Detect which cell encompasses the target text, then output its (X, Y) center coordinate. 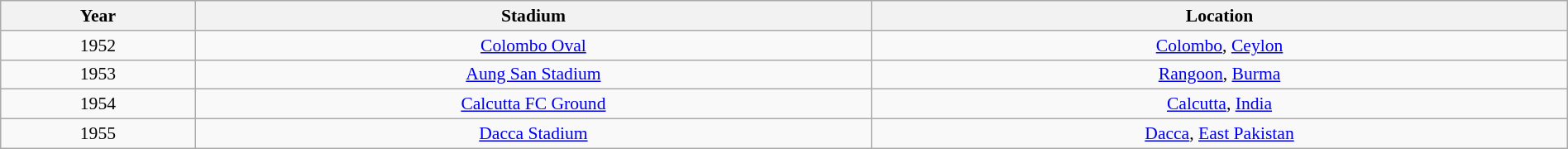
Colombo, Ceylon (1219, 46)
Rangoon, Burma (1219, 74)
1955 (98, 134)
Calcutta, India (1219, 104)
Dacca Stadium (533, 134)
Colombo Oval (533, 46)
Dacca, East Pakistan (1219, 134)
1953 (98, 74)
Year (98, 16)
Location (1219, 16)
Stadium (533, 16)
1952 (98, 46)
Calcutta FC Ground (533, 104)
Aung San Stadium (533, 74)
1954 (98, 104)
